Scan for the cell matching the given text and deliver its [X, Y] coordinate at center. 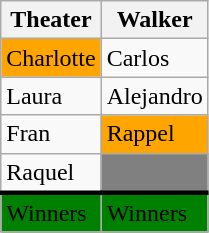
Alejandro [154, 96]
Fran [51, 134]
Raquel [51, 173]
Rappel [154, 134]
Laura [51, 96]
Carlos [154, 58]
Walker [154, 20]
Theater [51, 20]
Charlotte [51, 58]
